Scan for the cell matching the given text and deliver its (x, y) coordinate at center. 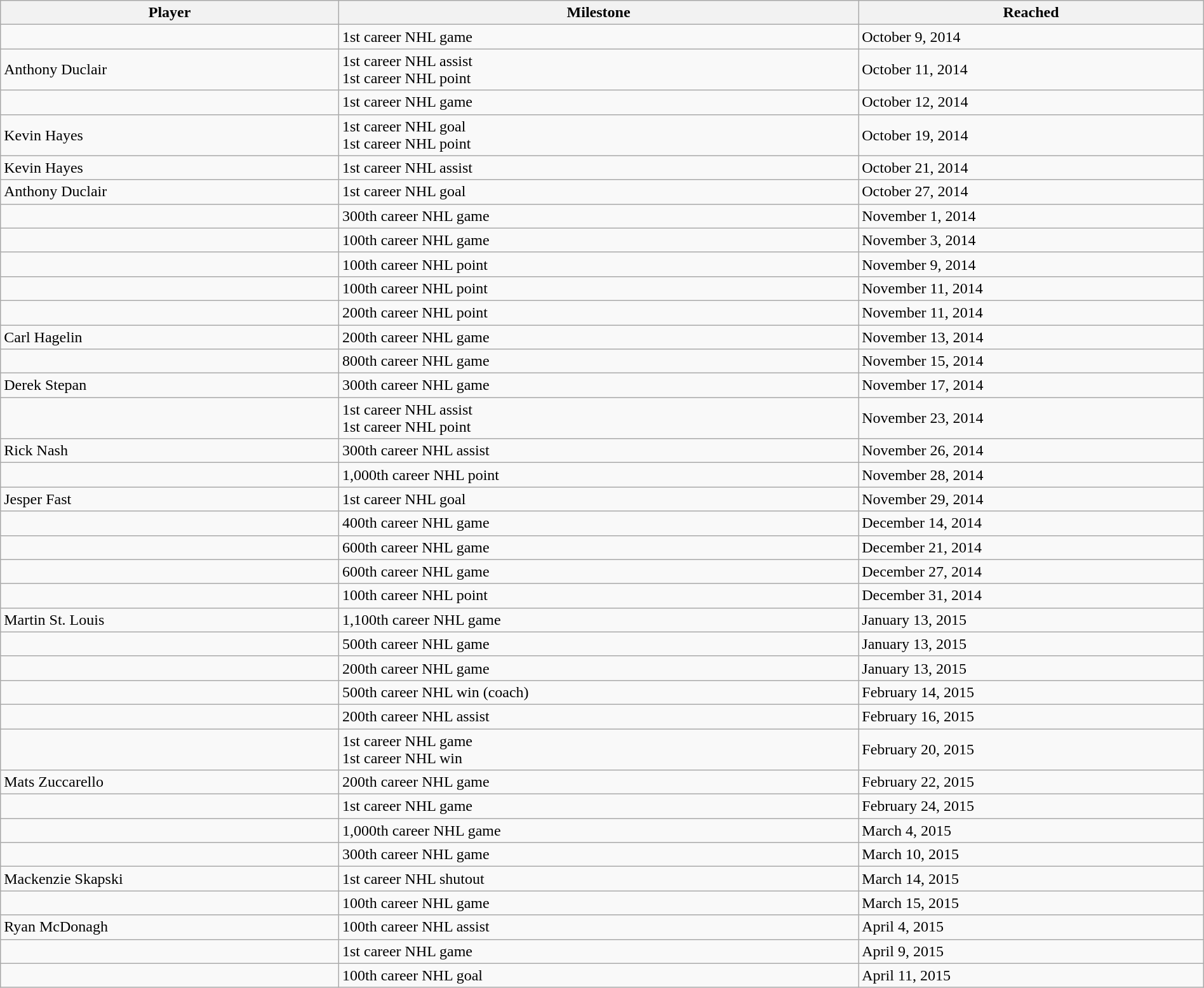
500th career NHL win (coach) (598, 692)
Mats Zuccarello (170, 782)
February 24, 2015 (1031, 806)
Carl Hagelin (170, 337)
Derek Stepan (170, 385)
November 3, 2014 (1031, 240)
Mackenzie Skapski (170, 879)
October 21, 2014 (1031, 168)
November 9, 2014 (1031, 264)
100th career NHL assist (598, 927)
February 20, 2015 (1031, 749)
December 31, 2014 (1031, 596)
October 12, 2014 (1031, 102)
1,100th career NHL game (598, 620)
October 27, 2014 (1031, 192)
November 28, 2014 (1031, 475)
December 21, 2014 (1031, 547)
1,000th career NHL point (598, 475)
Rick Nash (170, 451)
Player (170, 13)
February 22, 2015 (1031, 782)
October 9, 2014 (1031, 37)
April 9, 2015 (1031, 951)
Ryan McDonagh (170, 927)
800th career NHL game (598, 361)
December 14, 2014 (1031, 523)
March 10, 2015 (1031, 855)
1st career NHL shutout (598, 879)
100th career NHL goal (598, 975)
Reached (1031, 13)
November 29, 2014 (1031, 499)
300th career NHL assist (598, 451)
February 14, 2015 (1031, 692)
October 11, 2014 (1031, 70)
400th career NHL game (598, 523)
1st career NHL assist (598, 168)
November 13, 2014 (1031, 337)
Jesper Fast (170, 499)
February 16, 2015 (1031, 716)
April 11, 2015 (1031, 975)
March 4, 2015 (1031, 831)
200th career NHL assist (598, 716)
November 17, 2014 (1031, 385)
December 27, 2014 (1031, 571)
November 15, 2014 (1031, 361)
Milestone (598, 13)
1st career NHL goal1st career NHL point (598, 135)
March 15, 2015 (1031, 903)
October 19, 2014 (1031, 135)
April 4, 2015 (1031, 927)
November 1, 2014 (1031, 216)
1st career NHL game1st career NHL win (598, 749)
November 26, 2014 (1031, 451)
November 23, 2014 (1031, 418)
200th career NHL point (598, 312)
1,000th career NHL game (598, 831)
Martin St. Louis (170, 620)
March 14, 2015 (1031, 879)
500th career NHL game (598, 644)
